Determine the [x, y] coordinate at the center of the cell enclosing the given text.  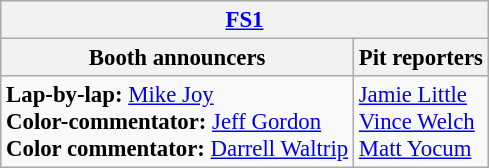
FS1 [245, 20]
Lap-by-lap: Mike JoyColor-commentator: Jeff GordonColor commentator: Darrell Waltrip [178, 122]
Booth announcers [178, 58]
Jamie LittleVince WelchMatt Yocum [420, 122]
Pit reporters [420, 58]
